Detect which cell encompasses the target text, then output its [x, y] center coordinate. 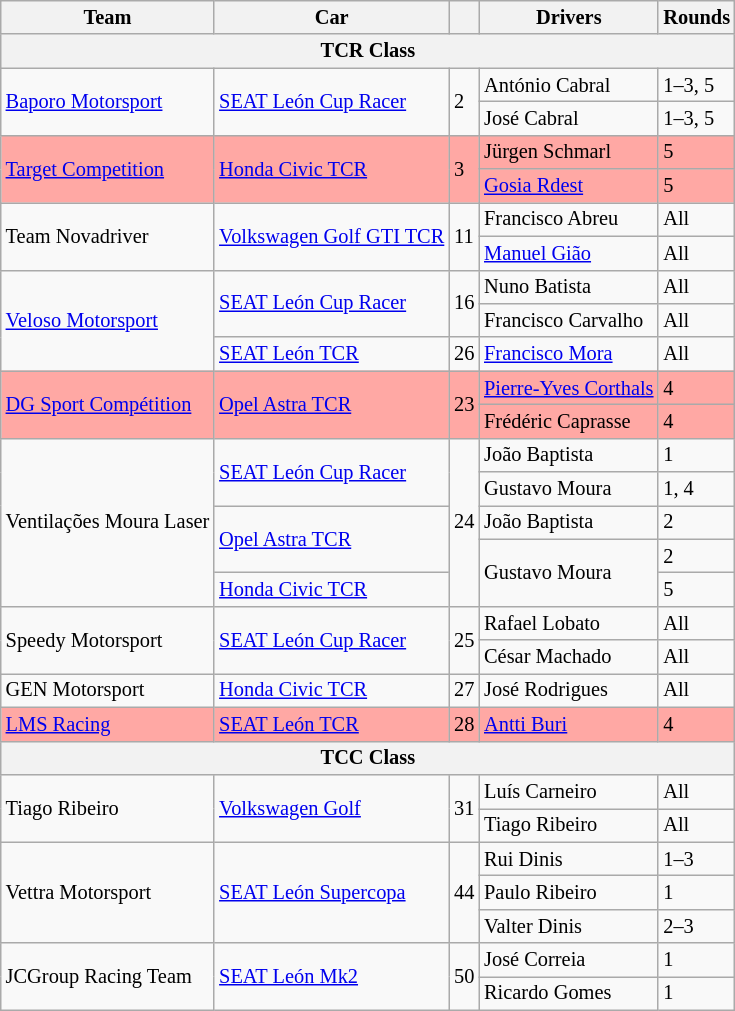
LMS Racing [108, 724]
Volkswagen Golf [332, 808]
1, 4 [696, 489]
31 [464, 808]
Baporo Motorsport [108, 102]
Vettra Motorsport [108, 892]
Team [108, 17]
24 [464, 522]
Paulo Ribeiro [568, 892]
SEAT León Supercopa [332, 892]
José Correia [568, 960]
JCGroup Racing Team [108, 976]
Francisco Mora [568, 354]
TCC Class [368, 758]
28 [464, 724]
Jürgen Schmarl [568, 152]
Valter Dinis [568, 926]
Car [332, 17]
44 [464, 892]
23 [464, 404]
Nuno Batista [568, 287]
TCR Class [368, 51]
Antti Buri [568, 724]
GEN Motorsport [108, 690]
Drivers [568, 17]
1–3 [696, 859]
Francisco Abreu [568, 219]
Speedy Motorsport [108, 640]
SEAT León Mk2 [332, 976]
Volkswagen Golf GTI TCR [332, 236]
16 [464, 304]
Target Competition [108, 168]
Frédéric Caprasse [568, 421]
Rui Dinis [568, 859]
Rafael Lobato [568, 623]
António Cabral [568, 85]
José Cabral [568, 118]
50 [464, 976]
Gosia Rdest [568, 186]
Team Novadriver [108, 236]
25 [464, 640]
Luís Carneiro [568, 791]
11 [464, 236]
Rounds [696, 17]
César Machado [568, 657]
Francisco Carvalho [568, 320]
27 [464, 690]
DG Sport Compétition [108, 404]
José Rodrigues [568, 690]
Manuel Gião [568, 253]
Veloso Motorsport [108, 320]
2–3 [696, 926]
Ventilações Moura Laser [108, 522]
Ricardo Gomes [568, 993]
3 [464, 168]
26 [464, 354]
Pierre-Yves Corthals [568, 388]
